From the cell containing the given text, extract its center point as (X, Y) coordinate. 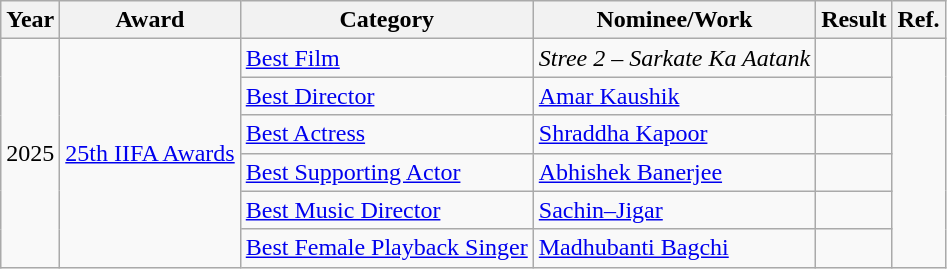
25th IIFA Awards (150, 153)
Best Actress (386, 134)
Result (854, 20)
Category (386, 20)
Best Female Playback Singer (386, 248)
Stree 2 – Sarkate Ka Aatank (674, 58)
Best Supporting Actor (386, 172)
Abhishek Banerjee (674, 172)
Sachin–Jigar (674, 210)
Ref. (918, 20)
Nominee/Work (674, 20)
Amar Kaushik (674, 96)
2025 (30, 153)
Award (150, 20)
Best Director (386, 96)
Best Music Director (386, 210)
Year (30, 20)
Shraddha Kapoor (674, 134)
Best Film (386, 58)
Madhubanti Bagchi (674, 248)
